Search for the cell housing the specified text and yield its [X, Y] center coordinate. 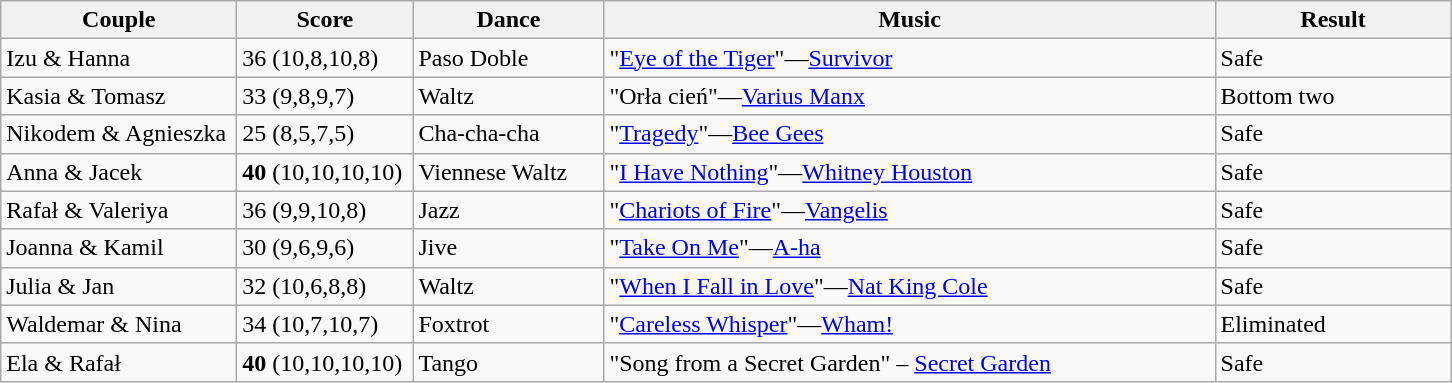
Joanna & Kamil [119, 248]
"When I Fall in Love"—Nat King Cole [910, 286]
Foxtrot [508, 324]
33 (9,8,9,7) [325, 96]
"Careless Whisper"—Wham! [910, 324]
Dance [508, 20]
Nikodem & Agnieszka [119, 134]
Julia & Jan [119, 286]
Bottom two [1333, 96]
"Tragedy"—Bee Gees [910, 134]
"Eye of the Tiger"—Survivor [910, 58]
Rafał & Valeriya [119, 210]
Score [325, 20]
Anna & Jacek [119, 172]
"Orła cień"—Varius Manx [910, 96]
"Song from a Secret Garden" – Secret Garden [910, 362]
"Take On Me"—A-ha [910, 248]
34 (10,7,10,7) [325, 324]
Ela & Rafał [119, 362]
Paso Doble [508, 58]
Viennese Waltz [508, 172]
36 (10,8,10,8) [325, 58]
Jazz [508, 210]
Result [1333, 20]
Couple [119, 20]
Eliminated [1333, 324]
Izu & Hanna [119, 58]
Music [910, 20]
"Chariots of Fire"—Vangelis [910, 210]
30 (9,6,9,6) [325, 248]
25 (8,5,7,5) [325, 134]
Jive [508, 248]
36 (9,9,10,8) [325, 210]
Waldemar & Nina [119, 324]
Kasia & Tomasz [119, 96]
Cha-cha-cha [508, 134]
32 (10,6,8,8) [325, 286]
Tango [508, 362]
"I Have Nothing"—Whitney Houston [910, 172]
